Provide the (x, y) coordinate of the cell's center where the given text is located.  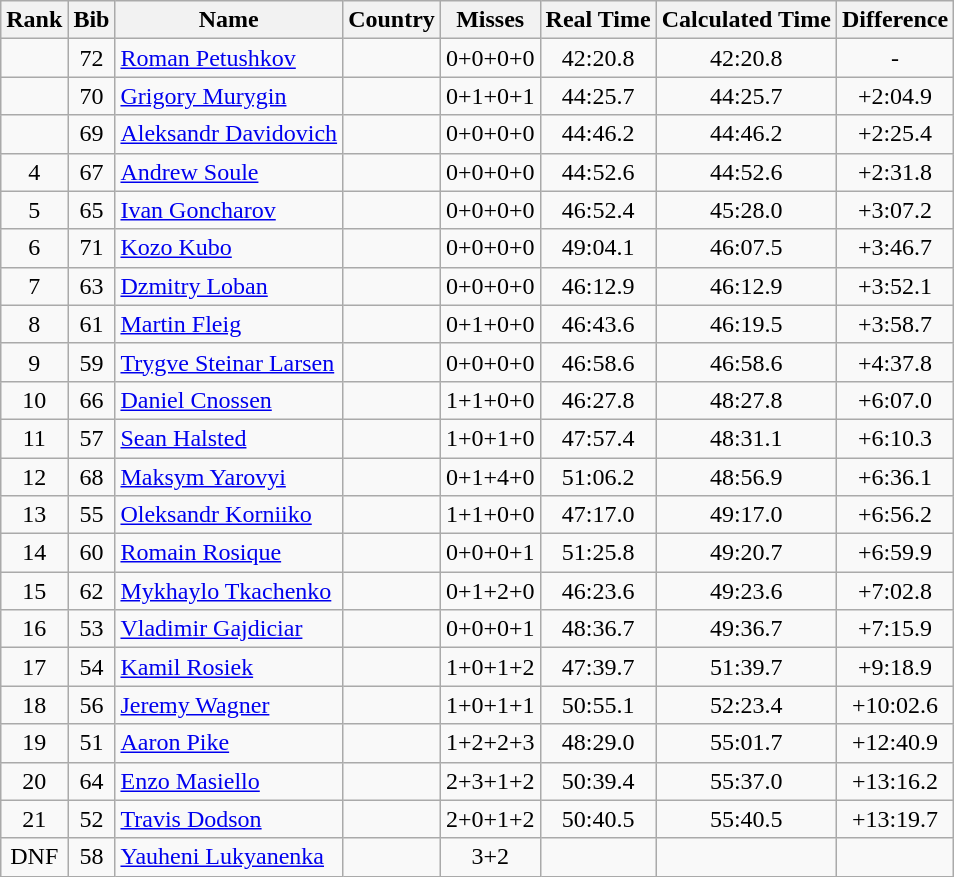
+3:52.1 (894, 286)
48:36.7 (598, 629)
46:19.5 (746, 324)
+3:46.7 (894, 248)
2+3+1+2 (490, 781)
1+0+1+2 (490, 667)
52 (92, 819)
8 (34, 324)
51:06.2 (598, 477)
50:55.1 (598, 705)
+2:31.8 (894, 172)
49:20.7 (746, 553)
DNF (34, 857)
46:27.8 (598, 400)
+9:18.9 (894, 667)
Kozo Kubo (229, 248)
51:25.8 (598, 553)
46:52.4 (598, 210)
Kamil Rosiek (229, 667)
14 (34, 553)
+10:02.6 (894, 705)
4 (34, 172)
55 (92, 515)
Oleksandr Korniiko (229, 515)
16 (34, 629)
62 (92, 591)
Yauheni Lukyanenka (229, 857)
67 (92, 172)
47:39.7 (598, 667)
+4:37.8 (894, 362)
Real Time (598, 20)
18 (34, 705)
68 (92, 477)
49:36.7 (746, 629)
Grigory Murygin (229, 96)
50:40.5 (598, 819)
47:17.0 (598, 515)
1+0+1+0 (490, 438)
Difference (894, 20)
58 (92, 857)
47:57.4 (598, 438)
9 (34, 362)
72 (92, 58)
Romain Rosique (229, 553)
11 (34, 438)
49:17.0 (746, 515)
55:01.7 (746, 743)
21 (34, 819)
66 (92, 400)
Maksym Yarovyi (229, 477)
Jeremy Wagner (229, 705)
+6:56.2 (894, 515)
1+0+1+1 (490, 705)
Dzmitry Loban (229, 286)
53 (92, 629)
Sean Halsted (229, 438)
+6:59.9 (894, 553)
60 (92, 553)
Ivan Goncharov (229, 210)
49:04.1 (598, 248)
0+1+4+0 (490, 477)
+3:07.2 (894, 210)
65 (92, 210)
+2:04.9 (894, 96)
+12:40.9 (894, 743)
12 (34, 477)
Roman Petushkov (229, 58)
70 (92, 96)
- (894, 58)
6 (34, 248)
13 (34, 515)
Daniel Cnossen (229, 400)
Name (229, 20)
15 (34, 591)
3+2 (490, 857)
+7:02.8 (894, 591)
45:28.0 (746, 210)
71 (92, 248)
46:23.6 (598, 591)
46:43.6 (598, 324)
Vladimir Gajdiciar (229, 629)
63 (92, 286)
Country (392, 20)
7 (34, 286)
50:39.4 (598, 781)
52:23.4 (746, 705)
+6:36.1 (894, 477)
57 (92, 438)
0+1+0+0 (490, 324)
Travis Dodson (229, 819)
5 (34, 210)
Trygve Steinar Larsen (229, 362)
Rank (34, 20)
+13:16.2 (894, 781)
54 (92, 667)
48:27.8 (746, 400)
48:29.0 (598, 743)
51:39.7 (746, 667)
0+1+0+1 (490, 96)
59 (92, 362)
Enzo Masiello (229, 781)
55:40.5 (746, 819)
20 (34, 781)
17 (34, 667)
+3:58.7 (894, 324)
51 (92, 743)
69 (92, 134)
64 (92, 781)
46:07.5 (746, 248)
Misses (490, 20)
Mykhaylo Tkachenko (229, 591)
+6:10.3 (894, 438)
Calculated Time (746, 20)
Andrew Soule (229, 172)
+7:15.9 (894, 629)
Aleksandr Davidovich (229, 134)
19 (34, 743)
Martin Fleig (229, 324)
Aaron Pike (229, 743)
49:23.6 (746, 591)
48:56.9 (746, 477)
+6:07.0 (894, 400)
2+0+1+2 (490, 819)
1+2+2+3 (490, 743)
+13:19.7 (894, 819)
0+1+2+0 (490, 591)
55:37.0 (746, 781)
Bib (92, 20)
48:31.1 (746, 438)
61 (92, 324)
56 (92, 705)
+2:25.4 (894, 134)
10 (34, 400)
